Scan for the cell matching the given text and deliver its [x, y] coordinate at center. 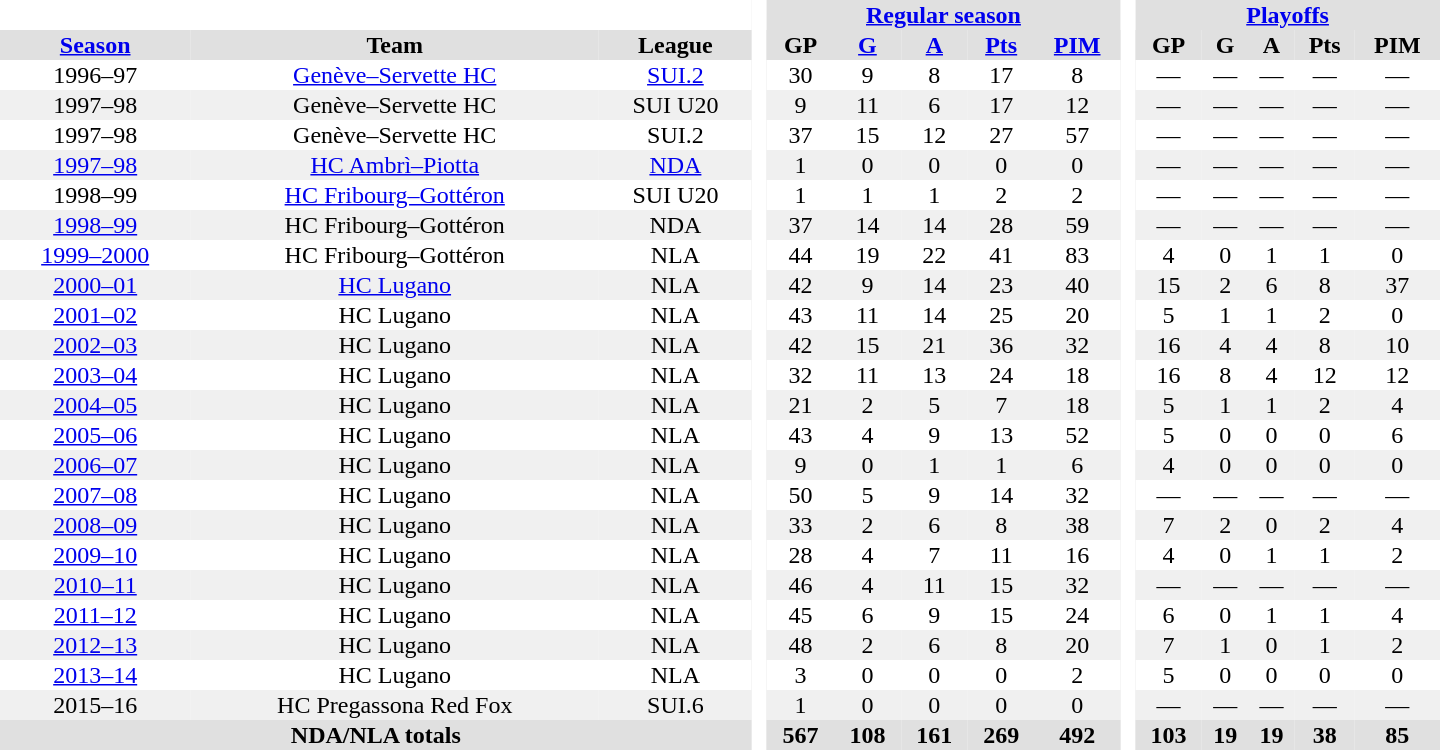
567 [800, 735]
2013–14 [95, 675]
2005–06 [95, 435]
25 [1002, 315]
2003–04 [95, 375]
48 [800, 645]
2007–08 [95, 495]
2011–12 [95, 615]
33 [800, 525]
10 [1398, 345]
Team [394, 45]
83 [1078, 255]
1996–97 [95, 75]
40 [1078, 285]
Regular season [944, 15]
2000–01 [95, 285]
492 [1078, 735]
2009–10 [95, 555]
57 [1078, 135]
Season [95, 45]
46 [800, 585]
League [676, 45]
Playoffs [1288, 15]
2004–05 [95, 405]
NDA/NLA totals [376, 735]
269 [1002, 735]
2010–11 [95, 585]
2001–02 [95, 315]
2015–16 [95, 705]
2012–13 [95, 645]
23 [1002, 285]
22 [934, 255]
85 [1398, 735]
161 [934, 735]
HC Pregassona Red Fox [394, 705]
1999–2000 [95, 255]
SUI.6 [676, 705]
50 [800, 495]
27 [1002, 135]
2006–07 [95, 465]
52 [1078, 435]
30 [800, 75]
36 [1002, 345]
45 [800, 615]
3 [800, 675]
44 [800, 255]
HC Ambrì–Piotta [394, 165]
108 [868, 735]
103 [1168, 735]
2002–03 [95, 345]
41 [1002, 255]
2008–09 [95, 525]
59 [1078, 225]
